Return (X, Y) of the center of cell containing provided text 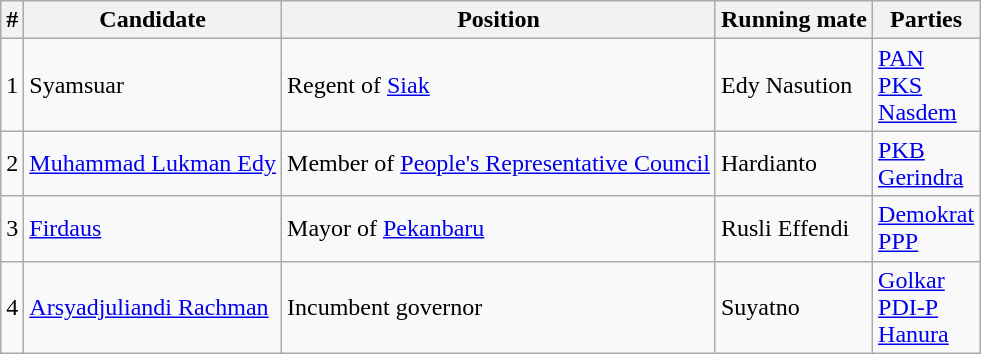
4 (12, 307)
Member of People's Representative Council (499, 164)
Rusli Effendi (794, 228)
Position (499, 20)
GolkarPDI-PHanura (926, 307)
Firdaus (153, 228)
Candidate (153, 20)
Syamsuar (153, 85)
Hardianto (794, 164)
Arsyadjuliandi Rachman (153, 307)
PKBGerindra (926, 164)
Muhammad Lukman Edy (153, 164)
Mayor of Pekanbaru (499, 228)
Suyatno (794, 307)
DemokratPPP (926, 228)
# (12, 20)
2 (12, 164)
Running mate (794, 20)
Incumbent governor (499, 307)
Edy Nasution (794, 85)
3 (12, 228)
PAN PKSNasdem (926, 85)
Regent of Siak (499, 85)
Parties (926, 20)
1 (12, 85)
